Extract the (X, Y) coordinate from the center of the cell holding the provided text.  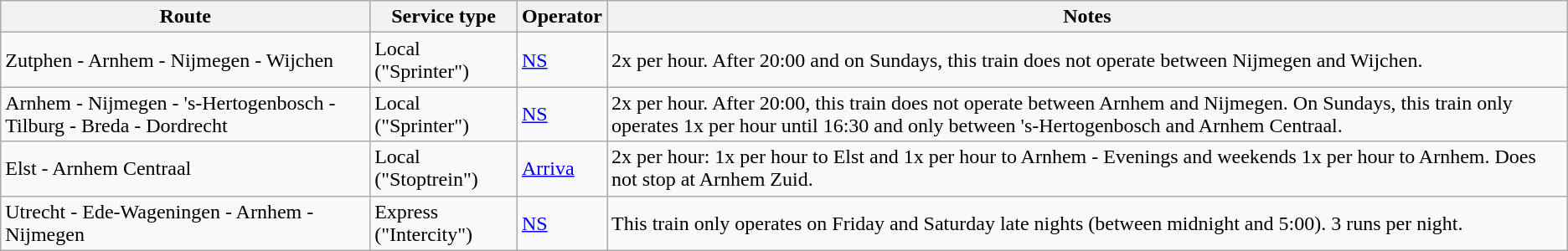
2x per hour: 1x per hour to Elst and 1x per hour to Arnhem - Evenings and weekends 1x per hour to Arnhem. Does not stop at Arnhem Zuid. (1087, 169)
2x per hour. After 20:00 and on Sundays, this train does not operate between Nijmegen and Wijchen. (1087, 60)
Express ("Intercity") (444, 223)
Zutphen - Arnhem - Nijmegen - Wijchen (186, 60)
Notes (1087, 17)
This train only operates on Friday and Saturday late nights (between midnight and 5:00). 3 runs per night. (1087, 223)
Local ("Stoptrein") (444, 169)
Arnhem - Nijmegen - 's-Hertogenbosch - Tilburg - Breda - Dordrecht (186, 114)
Operator (561, 17)
Service type (444, 17)
Route (186, 17)
Utrecht - Ede-Wageningen - Arnhem - Nijmegen (186, 223)
Elst - Arnhem Centraal (186, 169)
Arriva (561, 169)
